Locate the cell with the specified text and output its [X, Y] center coordinate. 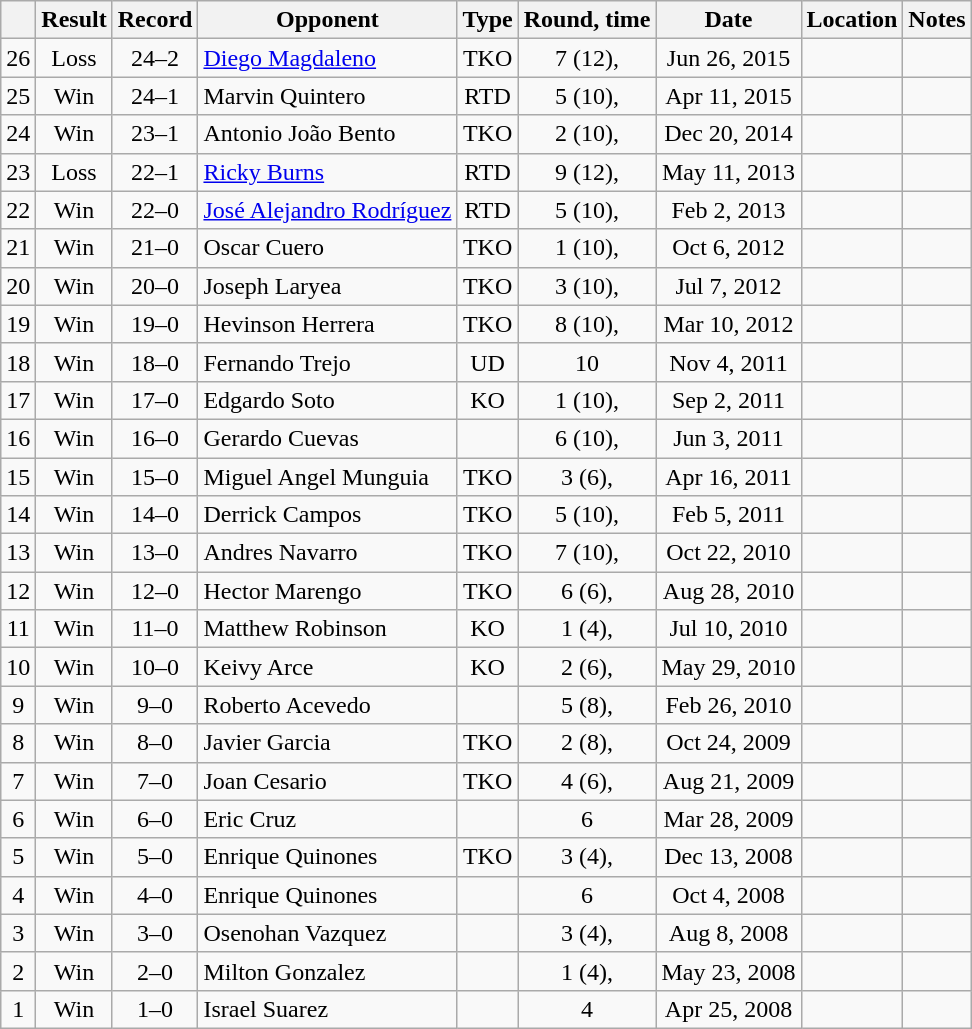
Diego Magdaleno [328, 58]
Javier Garcia [328, 743]
3 (6), [587, 477]
Dec 20, 2014 [728, 134]
9 [18, 705]
Apr 25, 2008 [728, 1009]
7 (12), [587, 58]
5–0 [155, 857]
26 [18, 58]
6 (10), [587, 438]
May 11, 2013 [728, 172]
Fernando Trejo [328, 362]
22 [18, 210]
21 [18, 248]
Result [74, 20]
7 [18, 781]
Aug 8, 2008 [728, 933]
6 (6), [587, 591]
22–1 [155, 172]
Andres Navarro [328, 553]
9–0 [155, 705]
2 (8), [587, 743]
14–0 [155, 515]
2 (10), [587, 134]
Oscar Cuero [328, 248]
Gerardo Cuevas [328, 438]
Round, time [587, 20]
20 [18, 286]
4 (6), [587, 781]
Edgardo Soto [328, 400]
Oct 24, 2009 [728, 743]
Nov 4, 2011 [728, 362]
7–0 [155, 781]
Location [852, 20]
2 (6), [587, 667]
Jun 3, 2011 [728, 438]
5 [18, 857]
May 23, 2008 [728, 971]
17 [18, 400]
Antonio João Bento [328, 134]
Matthew Robinson [328, 629]
24–2 [155, 58]
16 [18, 438]
Feb 2, 2013 [728, 210]
8 (10), [587, 324]
3 [18, 933]
8 [18, 743]
20–0 [155, 286]
11 [18, 629]
24–1 [155, 96]
Joan Cesario [328, 781]
24 [18, 134]
18 [18, 362]
Roberto Acevedo [328, 705]
Oct 6, 2012 [728, 248]
25 [18, 96]
Notes [937, 20]
Oct 4, 2008 [728, 895]
7 (10), [587, 553]
Israel Suarez [328, 1009]
Hevinson Herrera [328, 324]
3–0 [155, 933]
Dec 13, 2008 [728, 857]
13–0 [155, 553]
Derrick Campos [328, 515]
2 [18, 971]
Aug 21, 2009 [728, 781]
Hector Marengo [328, 591]
3 (10), [587, 286]
12 [18, 591]
Feb 26, 2010 [728, 705]
14 [18, 515]
Osenohan Vazquez [328, 933]
18–0 [155, 362]
Mar 28, 2009 [728, 819]
1–0 [155, 1009]
4–0 [155, 895]
Jul 7, 2012 [728, 286]
2–0 [155, 971]
José Alejandro Rodríguez [328, 210]
19–0 [155, 324]
Date [728, 20]
Milton Gonzalez [328, 971]
15 [18, 477]
Apr 16, 2011 [728, 477]
12–0 [155, 591]
17–0 [155, 400]
15–0 [155, 477]
Jun 26, 2015 [728, 58]
Eric Cruz [328, 819]
May 29, 2010 [728, 667]
Miguel Angel Munguia [328, 477]
16–0 [155, 438]
Joseph Laryea [328, 286]
Record [155, 20]
19 [18, 324]
Oct 22, 2010 [728, 553]
1 [18, 1009]
Type [488, 20]
Jul 10, 2010 [728, 629]
23 [18, 172]
Apr 11, 2015 [728, 96]
Opponent [328, 20]
Mar 10, 2012 [728, 324]
Aug 28, 2010 [728, 591]
Sep 2, 2011 [728, 400]
Ricky Burns [328, 172]
9 (12), [587, 172]
10–0 [155, 667]
13 [18, 553]
23–1 [155, 134]
UD [488, 362]
Feb 5, 2011 [728, 515]
Keivy Arce [328, 667]
6–0 [155, 819]
Marvin Quintero [328, 96]
5 (8), [587, 705]
22–0 [155, 210]
11–0 [155, 629]
21–0 [155, 248]
8–0 [155, 743]
